Pinpoint the cell where the given text exists, returning its [X, Y] midpoint coordinate. 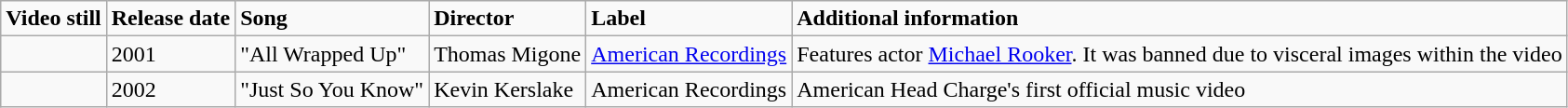
Release date [170, 19]
Song [332, 19]
"Just So You Know" [332, 89]
Label [689, 19]
Thomas Migone [508, 54]
Kevin Kerslake [508, 89]
Additional information [1180, 19]
Director [508, 19]
Video still [54, 19]
2002 [170, 89]
American Head Charge's first official music video [1180, 89]
2001 [170, 54]
"All Wrapped Up" [332, 54]
Features actor Michael Rooker. It was banned due to visceral images within the video [1180, 54]
